Pinpoint the cell where the given text exists, returning its (X, Y) midpoint coordinate. 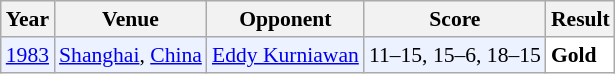
Score (455, 19)
11–15, 15–6, 18–15 (455, 55)
Result (580, 19)
Venue (130, 19)
Shanghai, China (130, 55)
1983 (28, 55)
Year (28, 19)
Opponent (286, 19)
Eddy Kurniawan (286, 55)
Gold (580, 55)
